Extract the (x, y) coordinate from the center of the cell holding the provided text.  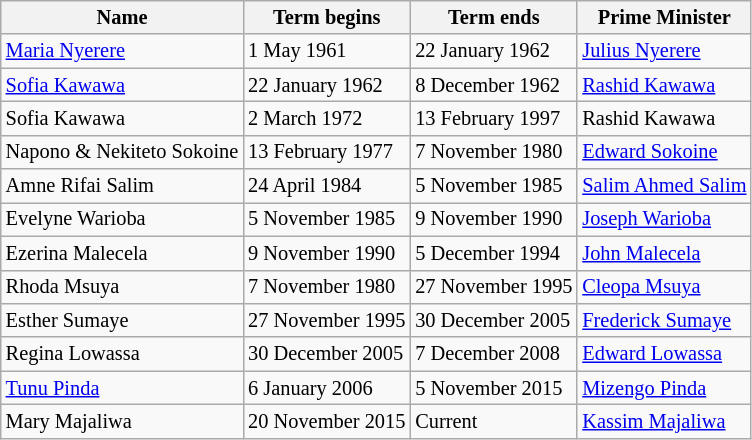
Name (122, 17)
Napono & Nekiteto Sokoine (122, 152)
8 December 1962 (494, 85)
Term ends (494, 17)
John Malecela (664, 253)
Edward Sokoine (664, 152)
Maria Nyerere (122, 51)
Amne Rifai Salim (122, 186)
Esther Sumaye (122, 320)
6 January 2006 (326, 388)
7 December 2008 (494, 354)
Prime Minister (664, 17)
13 February 1997 (494, 118)
Term begins (326, 17)
Mizengo Pinda (664, 388)
Julius Nyerere (664, 51)
Joseph Warioba (664, 219)
1 May 1961 (326, 51)
20 November 2015 (326, 421)
Kassim Majaliwa (664, 421)
13 February 1977 (326, 152)
Salim Ahmed Salim (664, 186)
5 November 2015 (494, 388)
Evelyne Warioba (122, 219)
Rhoda Msuya (122, 287)
Cleopa Msuya (664, 287)
Ezerina Malecela (122, 253)
Frederick Sumaye (664, 320)
Mary Majaliwa (122, 421)
2 March 1972 (326, 118)
Regina Lowassa (122, 354)
Tunu Pinda (122, 388)
24 April 1984 (326, 186)
5 December 1994 (494, 253)
Edward Lowassa (664, 354)
Current (494, 421)
